Detect which cell encompasses the target text, then output its (X, Y) center coordinate. 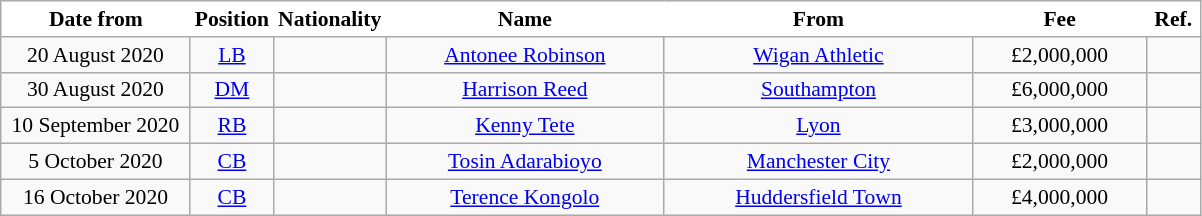
£4,000,000 (1060, 197)
30 August 2020 (96, 90)
Huddersfield Town (818, 197)
Position (232, 19)
Date from (96, 19)
RB (232, 126)
From (818, 19)
Nationality (330, 19)
DM (232, 90)
LB (232, 55)
Terence Kongolo (526, 197)
Fee (1060, 19)
Harrison Reed (526, 90)
Tosin Adarabioyo (526, 162)
Manchester City (818, 162)
5 October 2020 (96, 162)
Ref. (1173, 19)
Antonee Robinson (526, 55)
Lyon (818, 126)
£3,000,000 (1060, 126)
Name (526, 19)
20 August 2020 (96, 55)
Kenny Tete (526, 126)
10 September 2020 (96, 126)
16 October 2020 (96, 197)
Wigan Athletic (818, 55)
£6,000,000 (1060, 90)
Southampton (818, 90)
